Identify which cell holds the provided text, then report its (x, y) central coordinate. 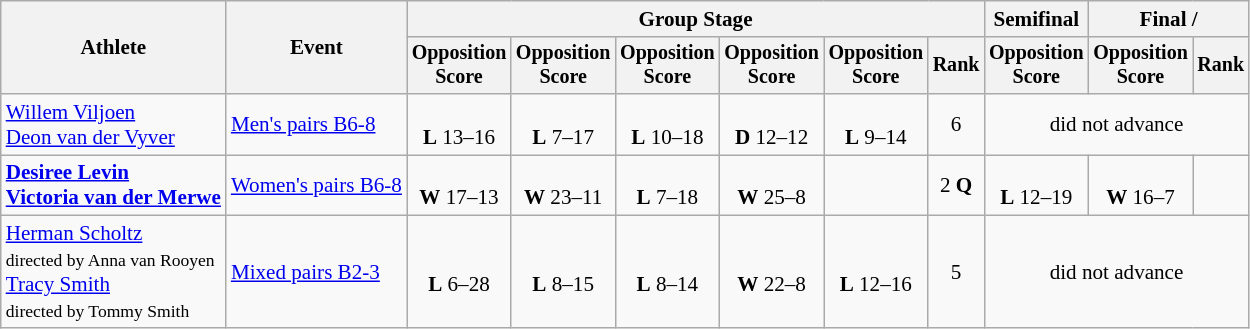
L 12–16 (876, 272)
Women's pairs B6-8 (316, 186)
L 7–18 (667, 186)
W 23–11 (563, 186)
L 8–14 (667, 272)
Event (316, 48)
Semifinal (1036, 18)
W 17–13 (459, 186)
W 16–7 (1140, 186)
Athlete (114, 48)
2 Q (956, 186)
Men's pairs B6-8 (316, 124)
D 12–12 (771, 124)
L 9–14 (876, 124)
L 6–28 (459, 272)
L 12–19 (1036, 186)
L 8–15 (563, 272)
Final / (1168, 18)
W 25–8 (771, 186)
Mixed pairs B2-3 (316, 272)
Desiree LevinVictoria van der Merwe (114, 186)
Group Stage (696, 18)
W 22–8 (771, 272)
5 (956, 272)
Herman Scholtzdirected by Anna van RooyenTracy Smithdirected by Tommy Smith (114, 272)
6 (956, 124)
L 13–16 (459, 124)
L 10–18 (667, 124)
L 7–17 (563, 124)
Willem ViljoenDeon van der Vyver (114, 124)
